For the text-containing cell, return its midpoint in [X, Y] coordinate format. 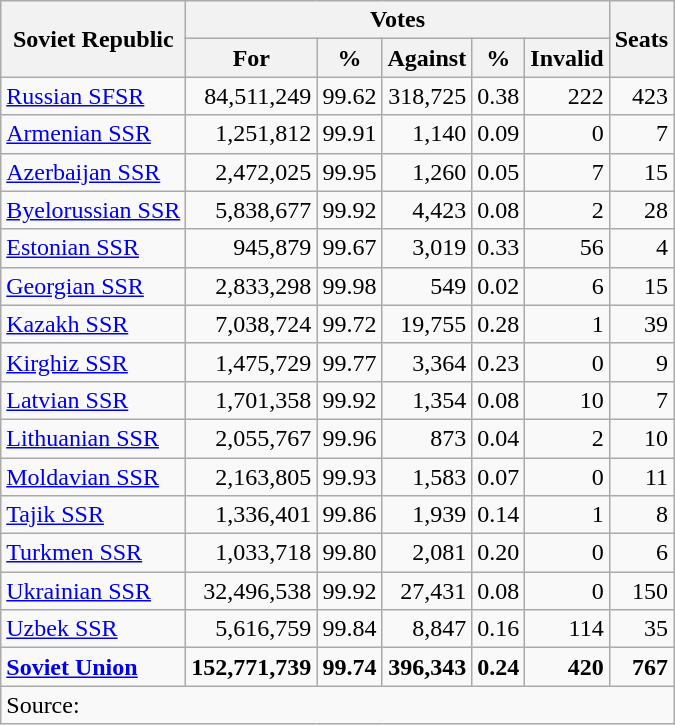
Estonian SSR [94, 248]
0.04 [498, 438]
1,033,718 [252, 553]
420 [567, 667]
0.33 [498, 248]
Tajik SSR [94, 515]
1,475,729 [252, 362]
Armenian SSR [94, 134]
99.86 [350, 515]
Invalid [567, 58]
3,364 [427, 362]
1,583 [427, 477]
1,251,812 [252, 134]
99.96 [350, 438]
Russian SFSR [94, 96]
2,472,025 [252, 172]
27,431 [427, 591]
Source: [338, 705]
99.77 [350, 362]
Kirghiz SSR [94, 362]
99.72 [350, 324]
423 [641, 96]
0.28 [498, 324]
2,055,767 [252, 438]
11 [641, 477]
84,511,249 [252, 96]
0.23 [498, 362]
99.95 [350, 172]
28 [641, 210]
0.38 [498, 96]
8,847 [427, 629]
7,038,724 [252, 324]
Soviet Union [94, 667]
222 [567, 96]
2,081 [427, 553]
Lithuanian SSR [94, 438]
8 [641, 515]
0.20 [498, 553]
5,838,677 [252, 210]
99.91 [350, 134]
Byelorussian SSR [94, 210]
99.74 [350, 667]
0.14 [498, 515]
1,939 [427, 515]
4 [641, 248]
0.09 [498, 134]
Votes [398, 20]
Moldavian SSR [94, 477]
Ukrainian SSR [94, 591]
Georgian SSR [94, 286]
Uzbek SSR [94, 629]
767 [641, 667]
32,496,538 [252, 591]
Latvian SSR [94, 400]
19,755 [427, 324]
9 [641, 362]
114 [567, 629]
99.98 [350, 286]
2,833,298 [252, 286]
0.07 [498, 477]
152,771,739 [252, 667]
99.84 [350, 629]
3,019 [427, 248]
99.67 [350, 248]
5,616,759 [252, 629]
1,140 [427, 134]
1,336,401 [252, 515]
Seats [641, 39]
318,725 [427, 96]
56 [567, 248]
549 [427, 286]
For [252, 58]
1,354 [427, 400]
2,163,805 [252, 477]
396,343 [427, 667]
Against [427, 58]
35 [641, 629]
Kazakh SSR [94, 324]
Turkmen SSR [94, 553]
39 [641, 324]
0.24 [498, 667]
99.80 [350, 553]
1,701,358 [252, 400]
Azerbaijan SSR [94, 172]
873 [427, 438]
Soviet Republic [94, 39]
99.62 [350, 96]
99.93 [350, 477]
1,260 [427, 172]
0.02 [498, 286]
0.05 [498, 172]
0.16 [498, 629]
945,879 [252, 248]
150 [641, 591]
4,423 [427, 210]
